Capture the cell that displays the provided text and extract its (x, y) central coordinate. 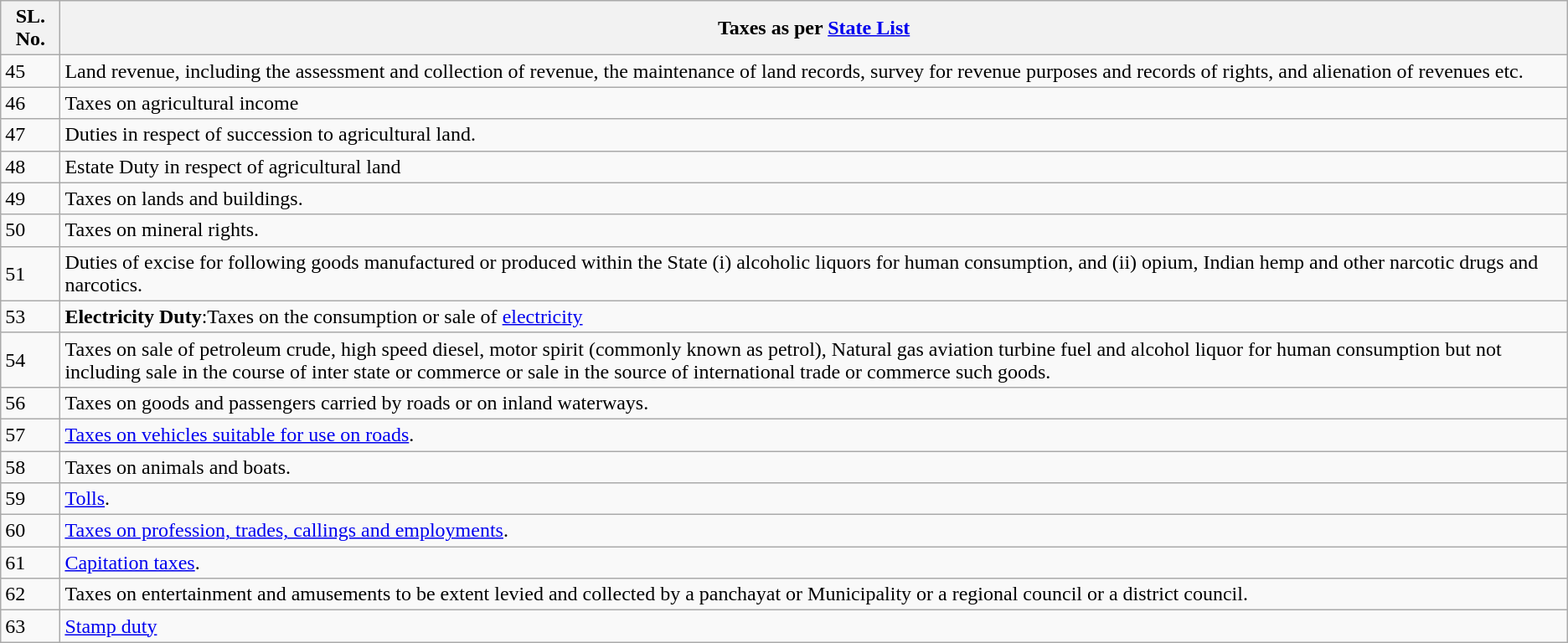
59 (30, 499)
Taxes on lands and buildings. (814, 198)
48 (30, 167)
SL. No. (30, 28)
Tolls. (814, 499)
54 (30, 360)
Taxes on vehicles suitable for use on roads. (814, 435)
47 (30, 135)
46 (30, 103)
Taxes on animals and boats. (814, 466)
Capitation taxes. (814, 563)
Taxes on agricultural income (814, 103)
49 (30, 198)
61 (30, 563)
Estate Duty in respect of agricultural land (814, 167)
Taxes as per State List (814, 28)
63 (30, 626)
Taxes on entertainment and amusements to be extent levied and collected by a panchayat or Municipality or a regional council or a district council. (814, 594)
45 (30, 71)
58 (30, 466)
50 (30, 230)
Taxes on profession, trades, callings and employments. (814, 531)
53 (30, 316)
60 (30, 531)
Taxes on mineral rights. (814, 230)
Stamp duty (814, 626)
57 (30, 435)
62 (30, 594)
56 (30, 403)
51 (30, 273)
Taxes on goods and passengers carried by roads or on inland waterways. (814, 403)
Duties in respect of succession to agricultural land. (814, 135)
Electricity Duty:Taxes on the consumption or sale of electricity (814, 316)
